Search for the cell housing the specified text and yield its [X, Y] center coordinate. 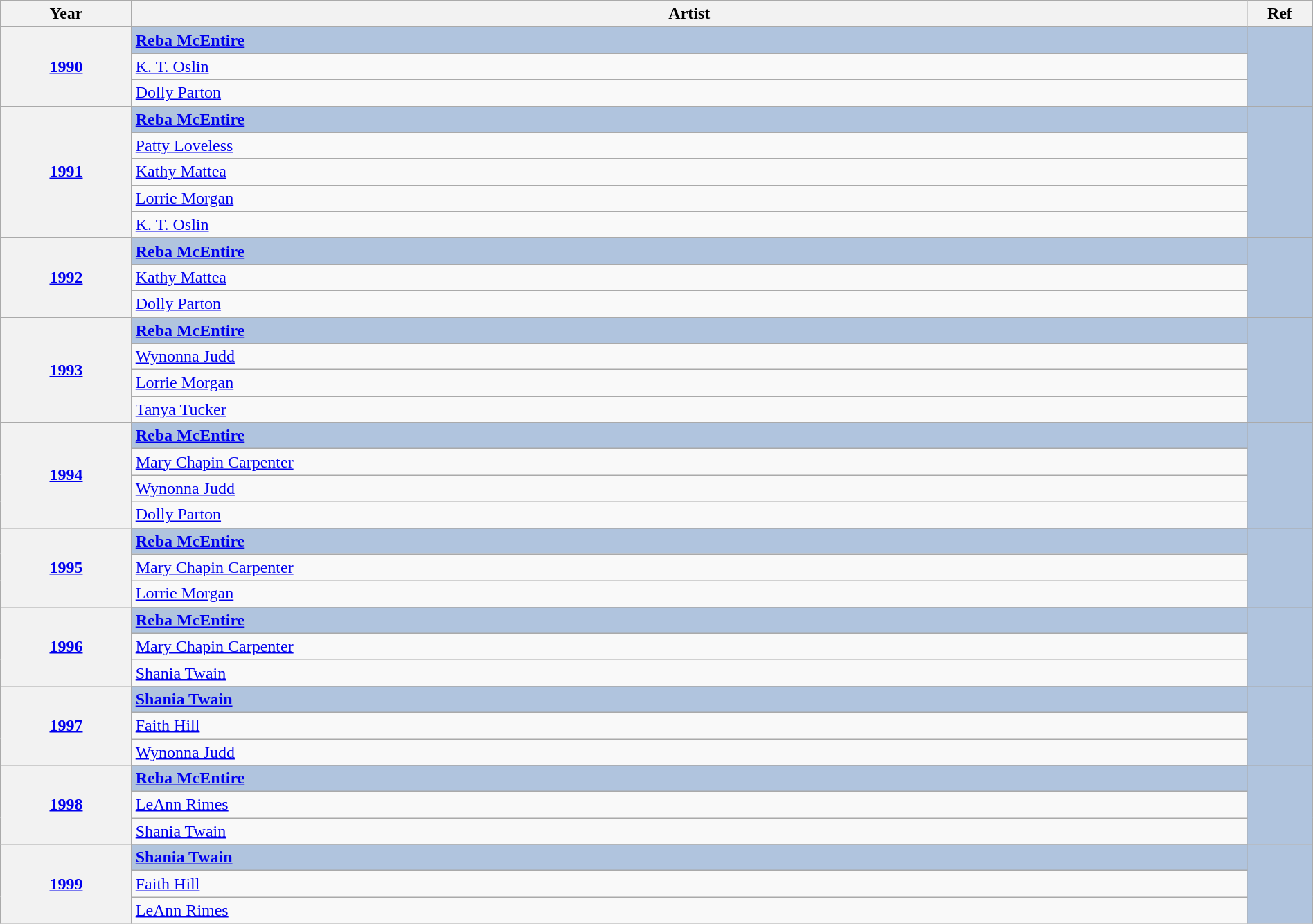
1994 [66, 475]
Patty Loveless [689, 145]
1992 [66, 277]
Tanya Tucker [689, 409]
1990 [66, 66]
1999 [66, 884]
1997 [66, 725]
1991 [66, 172]
1995 [66, 567]
Ref [1280, 14]
Artist [689, 14]
Year [66, 14]
1998 [66, 805]
1993 [66, 370]
1996 [66, 646]
